Provide the (X, Y) coordinate of the cell's center where the given text is located.  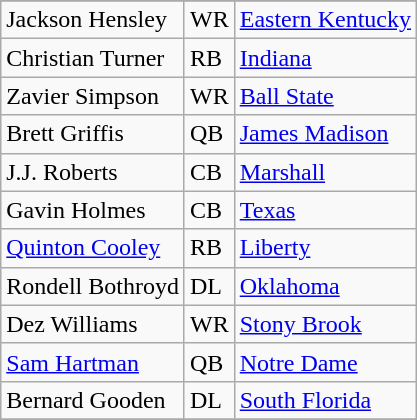
Oklahoma (325, 286)
Brett Griffis (93, 134)
Christian Turner (93, 58)
Rondell Bothroyd (93, 286)
Ball State (325, 96)
James Madison (325, 134)
Jackson Hensley (93, 20)
J.J. Roberts (93, 172)
Zavier Simpson (93, 96)
Stony Brook (325, 324)
Sam Hartman (93, 362)
Dez Williams (93, 324)
Quinton Cooley (93, 248)
Texas (325, 210)
South Florida (325, 400)
Eastern Kentucky (325, 20)
Liberty (325, 248)
Marshall (325, 172)
Bernard Gooden (93, 400)
Notre Dame (325, 362)
Indiana (325, 58)
Gavin Holmes (93, 210)
